Return the (x, y) coordinate for the center point of the cell that contains the specified text.  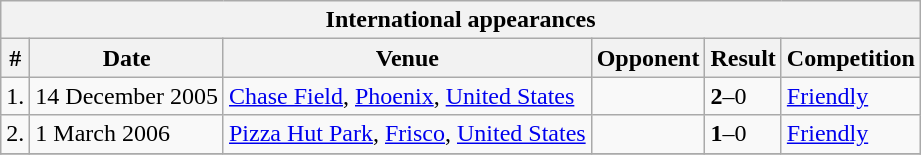
2–0 (743, 96)
Chase Field, Phoenix, United States (407, 96)
Venue (407, 58)
1. (16, 96)
Pizza Hut Park, Frisco, United States (407, 134)
2. (16, 134)
Date (127, 58)
1–0 (743, 134)
# (16, 58)
International appearances (461, 20)
Opponent (648, 58)
14 December 2005 (127, 96)
Competition (850, 58)
Result (743, 58)
1 March 2006 (127, 134)
